Find where the given text appears and provide that cell's center as [x, y] coordinate. 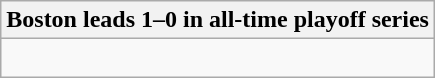
Boston leads 1–0 in all-time playoff series [218, 20]
